Scan for the cell matching the given text and deliver its (X, Y) coordinate at center. 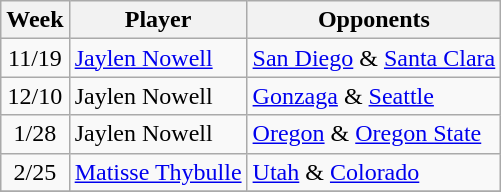
Player (158, 20)
1/28 (35, 134)
Week (35, 20)
Utah & Colorado (374, 172)
Opponents (374, 20)
2/25 (35, 172)
Matisse Thybulle (158, 172)
Oregon & Oregon State (374, 134)
San Diego & Santa Clara (374, 58)
Gonzaga & Seattle (374, 96)
12/10 (35, 96)
11/19 (35, 58)
